Capture the cell that displays the provided text and extract its [x, y] central coordinate. 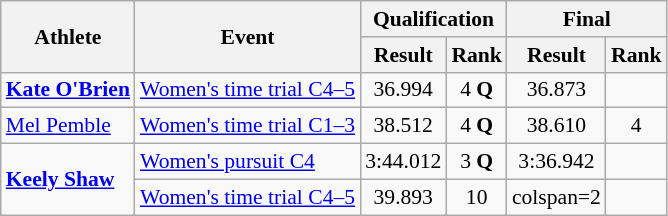
Women's pursuit C4 [248, 162]
Final [587, 19]
3:36.942 [556, 162]
36.994 [403, 90]
Event [248, 36]
38.610 [556, 126]
4 [636, 126]
Mel Pemble [68, 126]
Keely Shaw [68, 180]
Women's time trial C1–3 [248, 126]
colspan=2 [556, 197]
10 [476, 197]
3 Q [476, 162]
36.873 [556, 90]
3:44.012 [403, 162]
Athlete [68, 36]
Kate O'Brien [68, 90]
Qualification [434, 19]
38.512 [403, 126]
39.893 [403, 197]
